Pinpoint the cell where the given text exists, returning its [X, Y] midpoint coordinate. 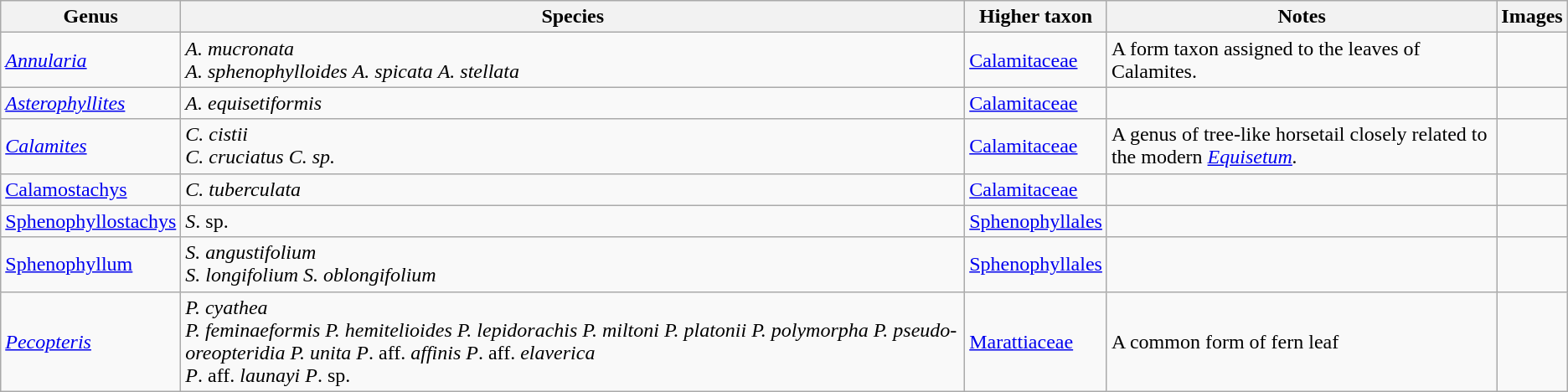
Marattiaceae [1036, 342]
A. mucronataA. sphenophylloides A. spicata A. stellata [573, 60]
A common form of fern leaf [1302, 342]
Pecopteris [90, 342]
Notes [1302, 17]
Asterophyllites [90, 103]
Sphenophyllum [90, 265]
C. tuberculata [573, 189]
C. cistiiC. cruciatus C. sp. [573, 146]
Annularia [90, 60]
Higher taxon [1036, 17]
A. equisetiformis [573, 103]
A form taxon assigned to the leaves of Calamites. [1302, 60]
Calamostachys [90, 189]
Species [573, 17]
Calamites [90, 146]
A genus of tree-like horsetail closely related to the modern Equisetum. [1302, 146]
S. sp. [573, 221]
S. angustifoliumS. longifolium S. oblongifolium [573, 265]
Images [1532, 17]
Sphenophyllostachys [90, 221]
Genus [90, 17]
